Detect which cell encompasses the target text, then output its [x, y] center coordinate. 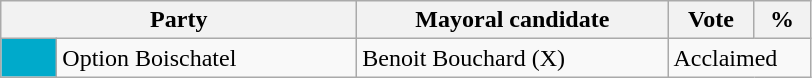
Party [179, 20]
Mayoral candidate [512, 20]
Option Boischatel [207, 58]
% [782, 20]
Benoit Bouchard (X) [512, 58]
Acclaimed [739, 58]
Vote [711, 20]
